For the text-containing cell, return its midpoint in (X, Y) coordinate format. 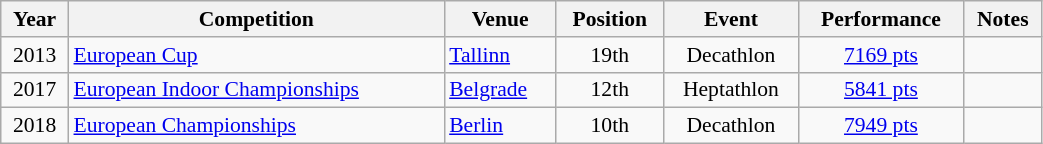
Berlin (500, 126)
Heptathlon (730, 90)
10th (610, 126)
7949 pts (880, 126)
7169 pts (880, 55)
Performance (880, 19)
Event (730, 19)
European Cup (256, 55)
Year (35, 19)
2018 (35, 126)
Competition (256, 19)
Tallinn (500, 55)
Notes (1003, 19)
Venue (500, 19)
19th (610, 55)
5841 pts (880, 90)
2017 (35, 90)
12th (610, 90)
Position (610, 19)
European Indoor Championships (256, 90)
European Championships (256, 126)
Belgrade (500, 90)
2013 (35, 55)
